Identify which cell holds the provided text, then report its (x, y) central coordinate. 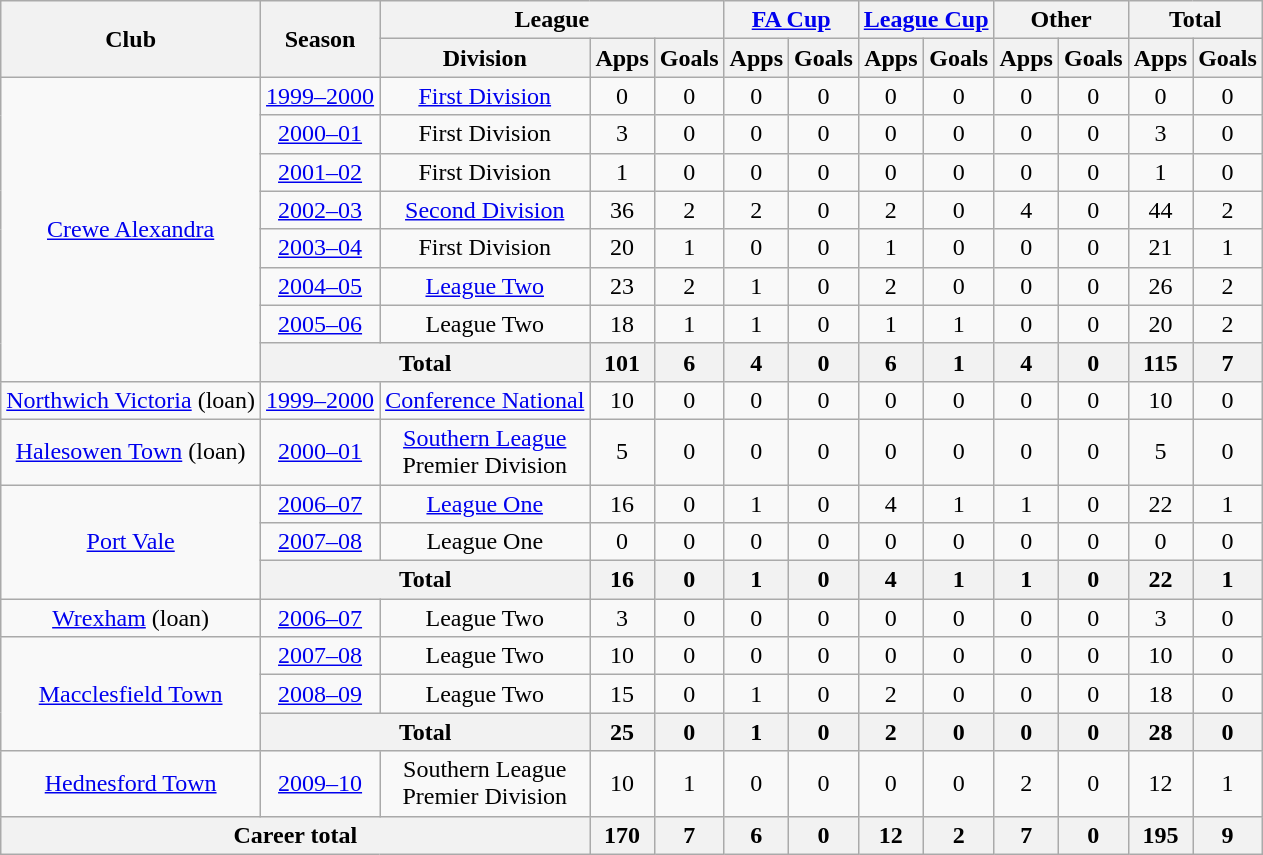
Club (131, 39)
Port Vale (131, 541)
26 (1160, 286)
9 (1228, 835)
Wrexham (loan) (131, 618)
Division (485, 58)
Career total (296, 835)
2003–04 (320, 248)
21 (1160, 248)
15 (622, 694)
170 (622, 835)
Other (1061, 20)
115 (1160, 362)
Hednesford Town (131, 784)
Macclesfield Town (131, 694)
Second Division (485, 210)
44 (1160, 210)
25 (622, 732)
FA Cup (791, 20)
Northwich Victoria (loan) (131, 400)
101 (622, 362)
Crewe Alexandra (131, 229)
League Cup (926, 20)
2009–10 (320, 784)
League (552, 20)
23 (622, 286)
2002–03 (320, 210)
2005–06 (320, 324)
36 (622, 210)
2004–05 (320, 286)
2001–02 (320, 172)
Conference National (485, 400)
28 (1160, 732)
Halesowen Town (loan) (131, 452)
195 (1160, 835)
Season (320, 39)
2008–09 (320, 694)
